Search for the cell housing the specified text and yield its (x, y) center coordinate. 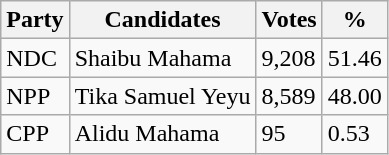
8,589 (289, 96)
Alidu Mahama (162, 134)
51.46 (354, 58)
CPP (35, 134)
Candidates (162, 20)
% (354, 20)
95 (289, 134)
9,208 (289, 58)
48.00 (354, 96)
NPP (35, 96)
Tika Samuel Yeyu (162, 96)
Shaibu Mahama (162, 58)
Votes (289, 20)
0.53 (354, 134)
Party (35, 20)
NDC (35, 58)
